Determine the [X, Y] coordinate at the center of the cell enclosing the given text.  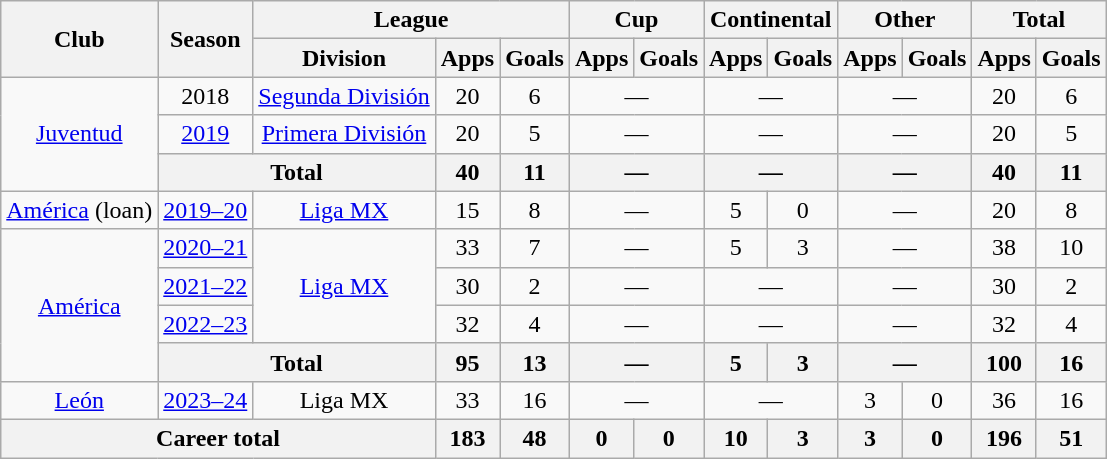
2022–23 [206, 324]
Primera División [344, 134]
Division [344, 58]
36 [1004, 400]
100 [1004, 362]
95 [467, 362]
7 [535, 248]
196 [1004, 438]
2021–22 [206, 286]
León [80, 400]
América (loan) [80, 210]
2018 [206, 96]
Club [80, 39]
América [80, 305]
League [412, 20]
2023–24 [206, 400]
Juventud [80, 134]
Segunda División [344, 96]
Continental [771, 20]
Career total [218, 438]
2019–20 [206, 210]
48 [535, 438]
15 [467, 210]
Other [905, 20]
Cup [636, 20]
51 [1071, 438]
2020–21 [206, 248]
13 [535, 362]
38 [1004, 248]
2019 [206, 134]
Season [206, 39]
183 [467, 438]
